Scan for the cell matching the given text and deliver its [x, y] coordinate at center. 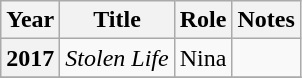
2017 [30, 58]
Nina [203, 58]
Notes [266, 20]
Title [117, 20]
Stolen Life [117, 58]
Year [30, 20]
Role [203, 20]
